Provide the (x, y) coordinate of the cell's center where the given text is located.  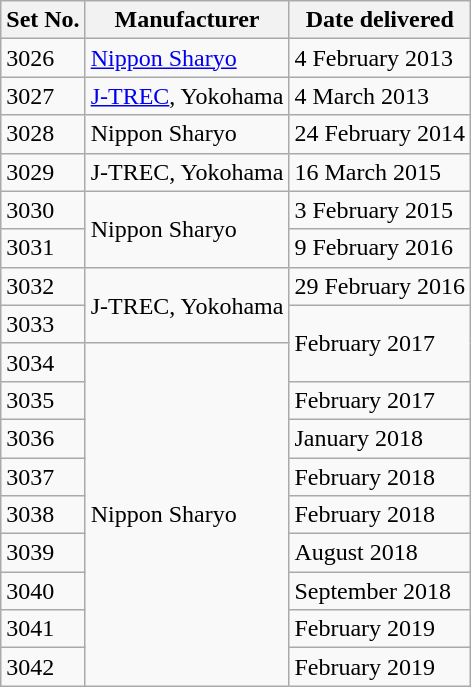
3041 (43, 629)
16 March 2015 (380, 172)
9 February 2016 (380, 248)
3038 (43, 515)
Set No. (43, 20)
Date delivered (380, 20)
3027 (43, 96)
4 February 2013 (380, 58)
3042 (43, 667)
3026 (43, 58)
3032 (43, 286)
4 March 2013 (380, 96)
24 February 2014 (380, 134)
3036 (43, 438)
August 2018 (380, 553)
3 February 2015 (380, 210)
29 February 2016 (380, 286)
3039 (43, 553)
3035 (43, 400)
3040 (43, 591)
January 2018 (380, 438)
3029 (43, 172)
September 2018 (380, 591)
3030 (43, 210)
3028 (43, 134)
3033 (43, 324)
3037 (43, 477)
3031 (43, 248)
3034 (43, 362)
Manufacturer (187, 20)
